Search for the cell housing the specified text and yield its (X, Y) center coordinate. 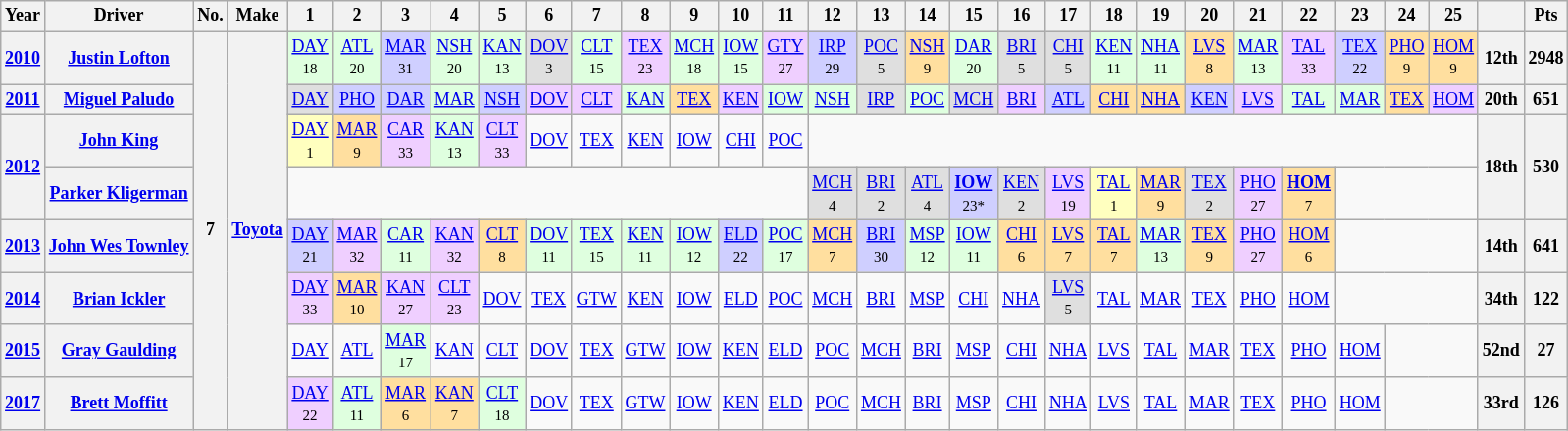
19 (1161, 16)
DAY33 (310, 299)
MAR31 (406, 58)
IRP (882, 100)
CLT15 (596, 58)
5 (502, 16)
12 (833, 16)
530 (1545, 167)
1 (310, 16)
14th (1500, 246)
HOM7 (1309, 193)
KAN7 (454, 404)
KEN2 (1022, 193)
POC17 (785, 246)
ATL4 (928, 193)
Justin Lofton (118, 58)
IOW11 (974, 246)
126 (1545, 404)
2013 (24, 246)
Brett Moffitt (118, 404)
TEX9 (1209, 246)
2012 (24, 167)
MAR6 (406, 404)
3 (406, 16)
DOV3 (549, 58)
DAY21 (310, 246)
CHI6 (1022, 246)
No. (210, 16)
NSH20 (454, 58)
2017 (24, 404)
52nd (1500, 351)
2010 (24, 58)
Gray Gaulding (118, 351)
DAY22 (310, 404)
11 (785, 16)
TEX22 (1359, 58)
13 (882, 16)
NSH9 (928, 58)
Driver (118, 16)
6 (549, 16)
17 (1068, 16)
DAY18 (310, 58)
BRI30 (882, 246)
2948 (1545, 58)
KAN27 (406, 299)
14 (928, 16)
DOV11 (549, 246)
DAR (406, 100)
20 (1209, 16)
DAR20 (974, 58)
TEX23 (645, 58)
IOW15 (740, 58)
9 (694, 16)
MAR32 (357, 246)
641 (1545, 246)
POC5 (882, 58)
TEX15 (596, 246)
HOM6 (1309, 246)
Toyota (257, 231)
25 (1453, 16)
TAL1 (1114, 193)
KAN32 (454, 246)
MCH4 (833, 193)
TAL33 (1309, 58)
ATL20 (357, 58)
Make (257, 16)
IRP29 (833, 58)
LVS7 (1068, 246)
PHO9 (1406, 58)
Miguel Paludo (118, 100)
ELD22 (740, 246)
24 (1406, 16)
23 (1359, 16)
NHA11 (1161, 58)
651 (1545, 100)
CAR11 (406, 246)
TAL7 (1114, 246)
BRI5 (1022, 58)
BRI2 (882, 193)
Brian Ickler (118, 299)
LVS8 (1209, 58)
27 (1545, 351)
2014 (24, 299)
CLT8 (502, 246)
18th (1500, 167)
CLT33 (502, 141)
CLT23 (454, 299)
John King (118, 141)
Pts (1545, 16)
MSP12 (928, 246)
2 (357, 16)
Parker Kligerman (118, 193)
ATL11 (357, 404)
4 (454, 16)
10 (740, 16)
122 (1545, 299)
MCH18 (694, 58)
IOW23* (974, 193)
CAR33 (406, 141)
Year (24, 16)
GTY27 (785, 58)
8 (645, 16)
MAR17 (406, 351)
18 (1114, 16)
IOW12 (694, 246)
2011 (24, 100)
12th (1500, 58)
2015 (24, 351)
MAR10 (357, 299)
34th (1500, 299)
16 (1022, 16)
MCH7 (833, 246)
CLT18 (502, 404)
33rd (1500, 404)
20th (1500, 100)
15 (974, 16)
HOM9 (1453, 58)
LVS19 (1068, 193)
LVS5 (1068, 299)
21 (1258, 16)
DAY1 (310, 141)
John Wes Townley (118, 246)
CHI5 (1068, 58)
22 (1309, 16)
TEX2 (1209, 193)
